Locate the cell with the specified text and output its (X, Y) center coordinate. 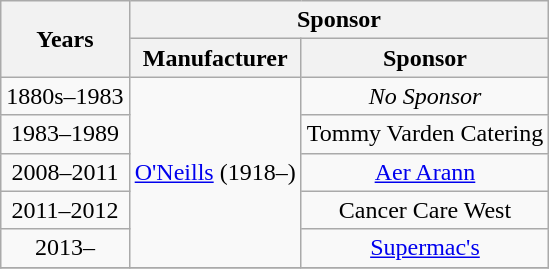
Aer Arann (425, 172)
Manufacturer (215, 58)
2008–2011 (65, 172)
No Sponsor (425, 96)
O'Neills (1918–) (215, 172)
2011–2012 (65, 210)
Supermac's (425, 248)
1983–1989 (65, 134)
Cancer Care West (425, 210)
Tommy Varden Catering (425, 134)
Years (65, 39)
2013– (65, 248)
1880s–1983 (65, 96)
